Provide the (x, y) coordinate of the cell's center where the given text is located.  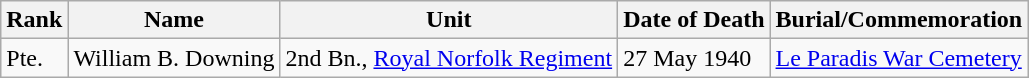
Date of Death (694, 20)
William B. Downing (174, 58)
2nd Bn., Royal Norfolk Regiment (449, 58)
Pte. (34, 58)
Name (174, 20)
27 May 1940 (694, 58)
Unit (449, 20)
Le Paradis War Cemetery (899, 58)
Burial/Commemoration (899, 20)
Rank (34, 20)
